Identify which cell holds the provided text, then report its [X, Y] central coordinate. 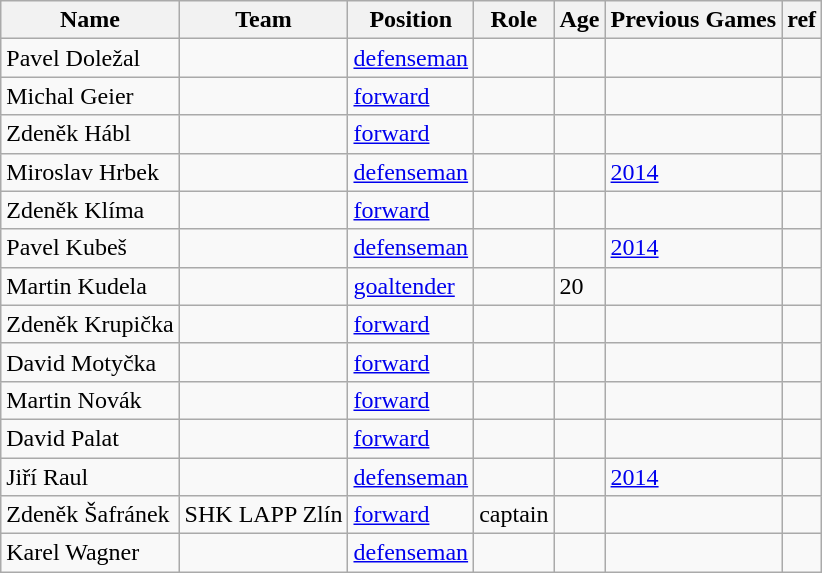
Name [90, 20]
David Palat [90, 438]
ref [802, 20]
Miroslav Hrbek [90, 172]
Michal Geier [90, 96]
Role [514, 20]
Previous Games [694, 20]
David Motyčka [90, 362]
Martin Novák [90, 400]
Position [411, 20]
Martin Kudela [90, 286]
SHK LAPP Zlín [264, 515]
Pavel Kubeš [90, 248]
Pavel Doležal [90, 58]
Zdeněk Šafránek [90, 515]
goaltender [411, 286]
Zdeněk Klíma [90, 210]
Age [580, 20]
captain [514, 515]
Zdeněk Krupička [90, 324]
Karel Wagner [90, 553]
Zdeněk Hábl [90, 134]
20 [580, 286]
Jiří Raul [90, 477]
Team [264, 20]
